Locate the cell with the specified text and output its [x, y] center coordinate. 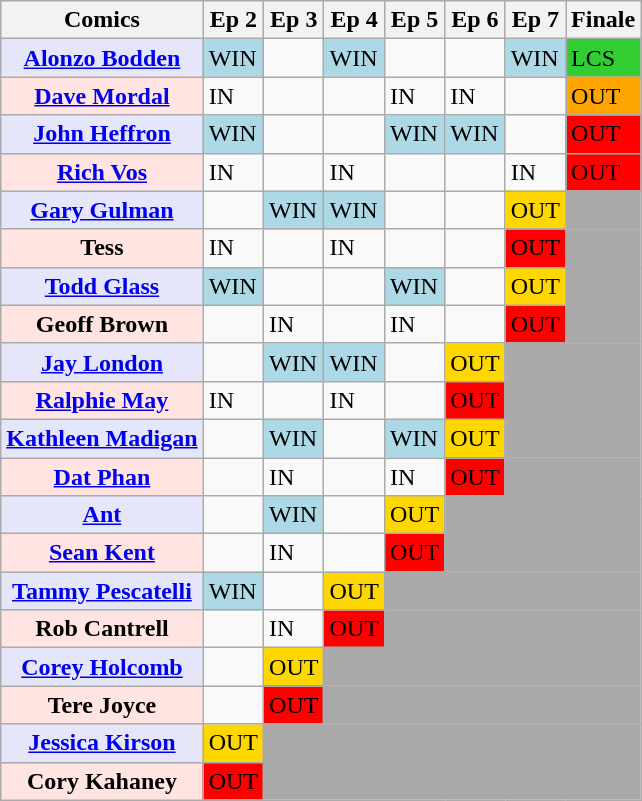
Tess [102, 248]
Tammy Pescatelli [102, 591]
Finale [604, 20]
Ep 6 [475, 20]
Rich Vos [102, 172]
LCS [604, 58]
Dave Mordal [102, 96]
Jay London [102, 362]
Gary Gulman [102, 210]
Dat Phan [102, 477]
Jessica Kirson [102, 743]
Ep 4 [354, 20]
Corey Holcomb [102, 667]
Rob Cantrell [102, 629]
Ep 5 [414, 20]
Ep 2 [233, 20]
Comics [102, 20]
Geoff Brown [102, 324]
Ant [102, 515]
Ralphie May [102, 400]
Cory Kahaney [102, 781]
Ep 7 [535, 20]
Todd Glass [102, 286]
Ep 3 [294, 20]
Tere Joyce [102, 705]
Alonzo Bodden [102, 58]
John Heffron [102, 134]
Sean Kent [102, 553]
Kathleen Madigan [102, 438]
